Find where the given text appears and provide that cell's center as [X, Y] coordinate. 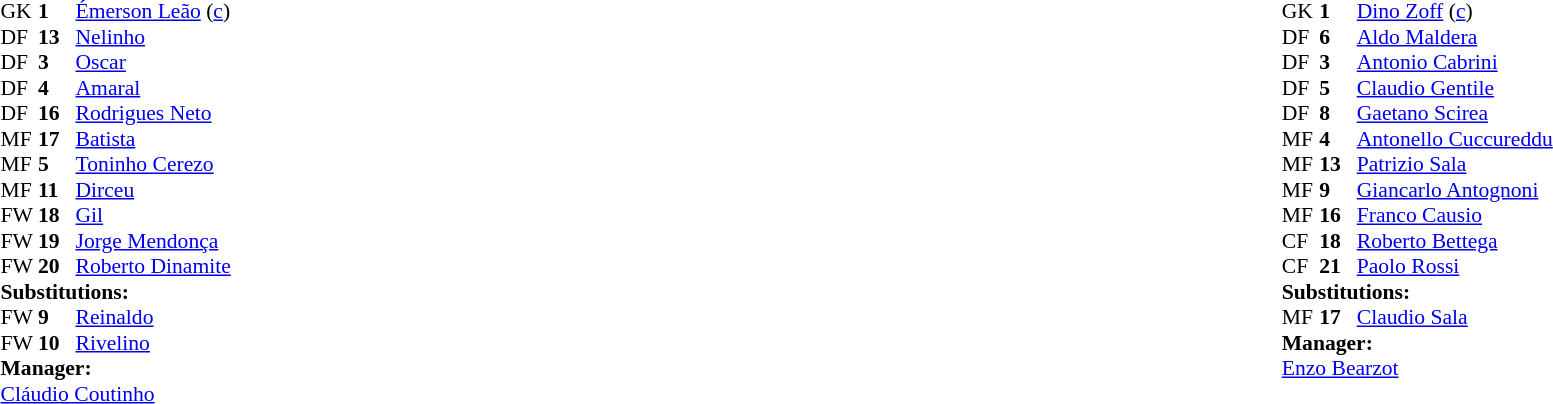
Batista [154, 139]
11 [57, 190]
10 [57, 343]
Amaral [154, 88]
Claudio Gentile [1455, 88]
Toninho Cerezo [154, 165]
Reinaldo [154, 317]
Gil [154, 215]
21 [1338, 267]
8 [1338, 113]
Gaetano Scirea [1455, 113]
Jorge Mendonça [154, 241]
Roberto Dinamite [154, 267]
19 [57, 241]
Enzo Bearzot [1418, 369]
Franco Causio [1455, 215]
Rivelino [154, 343]
Patrizio Sala [1455, 165]
Claudio Sala [1455, 317]
Nelinho [154, 37]
Rodrigues Neto [154, 113]
6 [1338, 37]
Paolo Rossi [1455, 267]
Oscar [154, 63]
Antonello Cuccureddu [1455, 139]
Roberto Bettega [1455, 241]
Giancarlo Antognoni [1455, 190]
Dirceu [154, 190]
20 [57, 267]
Aldo Maldera [1455, 37]
Antonio Cabrini [1455, 63]
